Extract the [X, Y] coordinate from the center of the cell holding the provided text.  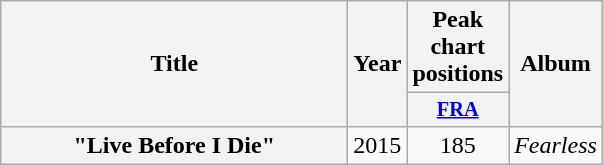
185 [458, 145]
Peak chart positions [458, 47]
Year [378, 64]
"Live Before I Die" [174, 145]
Album [556, 64]
FRA [458, 110]
Fearless [556, 145]
2015 [378, 145]
Title [174, 64]
